Return [X, Y] of the center of cell containing provided text 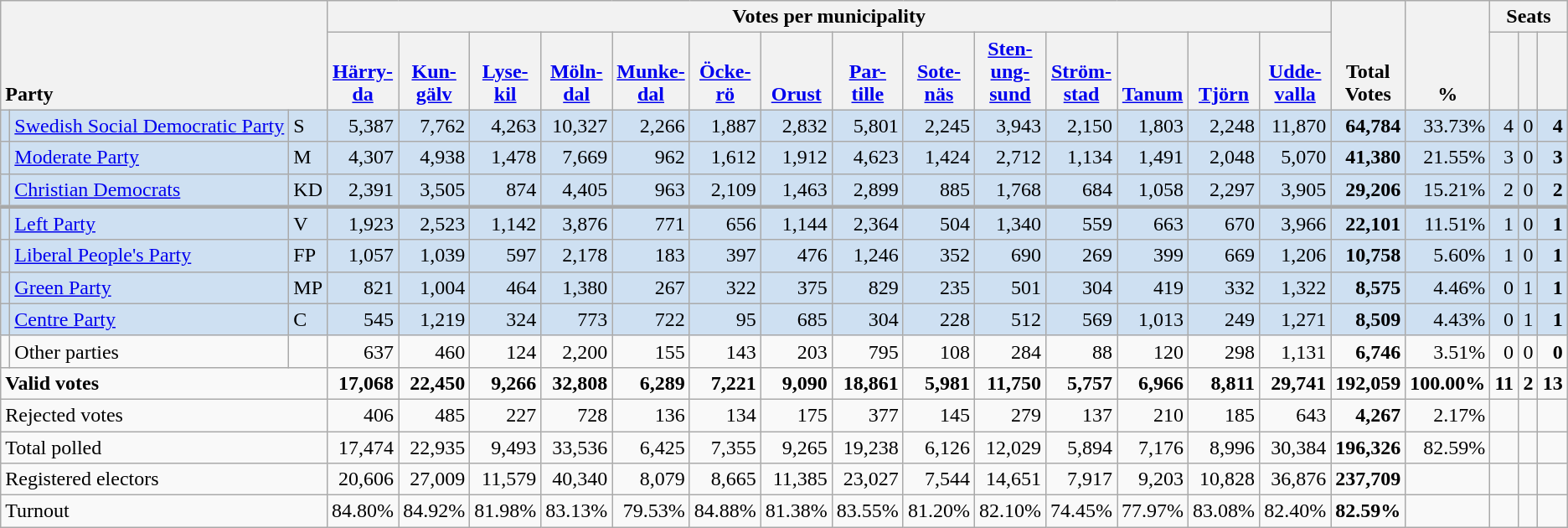
14,651 [1010, 479]
284 [1010, 351]
7,917 [1081, 479]
23,027 [868, 479]
185 [1225, 415]
773 [576, 319]
FP [308, 256]
7,221 [725, 383]
30,384 [1295, 447]
183 [651, 256]
36,876 [1295, 479]
Öcke- rö [725, 71]
Orust [796, 71]
29,741 [1295, 383]
322 [725, 287]
464 [506, 287]
83.55% [868, 511]
81.38% [796, 511]
663 [1153, 224]
Green Party [149, 287]
137 [1081, 415]
656 [725, 224]
1,246 [868, 256]
32,808 [576, 383]
Turnout [164, 511]
9,266 [506, 383]
Other parties [149, 351]
5,894 [1081, 447]
84.88% [725, 511]
1,144 [796, 224]
545 [364, 319]
1,057 [364, 256]
5,387 [364, 126]
377 [868, 415]
4,307 [364, 158]
2,200 [576, 351]
8,811 [1225, 383]
84.80% [364, 511]
Liberal People's Party [149, 256]
1,912 [796, 158]
136 [651, 415]
795 [868, 351]
1,424 [938, 158]
17,474 [364, 447]
22,450 [434, 383]
Munke- dal [651, 71]
690 [1010, 256]
4.46% [1447, 287]
1,134 [1081, 158]
874 [506, 190]
1,131 [1295, 351]
237,709 [1369, 479]
KD [308, 190]
4.43% [1447, 319]
10,828 [1225, 479]
267 [651, 287]
1,219 [434, 319]
228 [938, 319]
Registered electors [164, 479]
4,938 [434, 158]
1,039 [434, 256]
324 [506, 319]
669 [1225, 256]
9,203 [1153, 479]
1,271 [1295, 319]
11,750 [1010, 383]
7,762 [434, 126]
504 [938, 224]
13 [1553, 383]
Total Votes [1369, 55]
11,579 [506, 479]
100.00% [1447, 383]
4,623 [868, 158]
84.92% [434, 511]
5,070 [1295, 158]
2.17% [1447, 415]
192,059 [1369, 383]
512 [1010, 319]
419 [1153, 287]
2,364 [868, 224]
7,355 [725, 447]
3,966 [1295, 224]
1,322 [1295, 287]
64,784 [1369, 126]
Ström- stad [1081, 71]
6,126 [938, 447]
81.20% [938, 511]
83.08% [1225, 511]
962 [651, 158]
145 [938, 415]
77.97% [1153, 511]
9,090 [796, 383]
12,029 [1010, 447]
S [308, 126]
2,109 [725, 190]
7,544 [938, 479]
8,079 [651, 479]
269 [1081, 256]
2,266 [651, 126]
8,575 [1369, 287]
88 [1081, 351]
460 [434, 351]
8,996 [1225, 447]
5.60% [1447, 256]
V [308, 224]
Sten- ung- sund [1010, 71]
728 [576, 415]
722 [651, 319]
406 [364, 415]
6,425 [651, 447]
20,606 [364, 479]
8,509 [1369, 319]
2,248 [1225, 126]
2,523 [434, 224]
2,297 [1225, 190]
1,491 [1153, 158]
108 [938, 351]
22,101 [1369, 224]
11,385 [796, 479]
6,746 [1369, 351]
82.40% [1295, 511]
19,238 [868, 447]
9,265 [796, 447]
637 [364, 351]
210 [1153, 415]
Sote- näs [938, 71]
2,391 [364, 190]
569 [1081, 319]
Total polled [164, 447]
559 [1081, 224]
2,712 [1010, 158]
Udde- valla [1295, 71]
196,326 [1369, 447]
670 [1225, 224]
Rejected votes [164, 415]
298 [1225, 351]
5,981 [938, 383]
17,068 [364, 383]
120 [1153, 351]
Möln- dal [576, 71]
279 [1010, 415]
21.55% [1447, 158]
2,150 [1081, 126]
95 [725, 319]
83.13% [576, 511]
1,887 [725, 126]
Christian Democrats [149, 190]
3,905 [1295, 190]
684 [1081, 190]
1,340 [1010, 224]
155 [651, 351]
82.10% [1010, 511]
143 [725, 351]
134 [725, 415]
1,478 [506, 158]
4,405 [576, 190]
11,870 [1295, 126]
5,757 [1081, 383]
8,665 [725, 479]
3,943 [1010, 126]
MP [308, 287]
18,861 [868, 383]
Par- tille [868, 71]
6,289 [651, 383]
685 [796, 319]
10,327 [576, 126]
33.73% [1447, 126]
235 [938, 287]
643 [1295, 415]
3.51% [1447, 351]
6,966 [1153, 383]
79.53% [651, 511]
4,267 [1369, 415]
Härry- da [364, 71]
41,380 [1369, 158]
10,758 [1369, 256]
1,058 [1153, 190]
Lyse- kil [506, 71]
203 [796, 351]
1,380 [576, 287]
3,505 [434, 190]
124 [506, 351]
476 [796, 256]
Moderate Party [149, 158]
40,340 [576, 479]
7,669 [576, 158]
1,768 [1010, 190]
Valid votes [164, 383]
81.98% [506, 511]
33,536 [576, 447]
Tjörn [1225, 71]
501 [1010, 287]
Seats [1529, 17]
1,463 [796, 190]
399 [1153, 256]
22,935 [434, 447]
11 [1504, 383]
11.51% [1447, 224]
Centre Party [149, 319]
963 [651, 190]
352 [938, 256]
Votes per municipality [829, 17]
Tanum [1153, 71]
7,176 [1153, 447]
885 [938, 190]
771 [651, 224]
332 [1225, 287]
9,493 [506, 447]
29,206 [1369, 190]
485 [434, 415]
2,245 [938, 126]
Swedish Social Democratic Party [149, 126]
74.45% [1081, 511]
Party [164, 55]
1,013 [1153, 319]
1,923 [364, 224]
M [308, 158]
27,009 [434, 479]
Left Party [149, 224]
375 [796, 287]
249 [1225, 319]
1,004 [434, 287]
C [308, 319]
% [1447, 55]
1,206 [1295, 256]
821 [364, 287]
1,142 [506, 224]
5,801 [868, 126]
1,803 [1153, 126]
397 [725, 256]
1,612 [725, 158]
597 [506, 256]
4,263 [506, 126]
3,876 [576, 224]
2,048 [1225, 158]
Kun- gälv [434, 71]
175 [796, 415]
227 [506, 415]
2,832 [796, 126]
829 [868, 287]
2,178 [576, 256]
2,899 [868, 190]
15.21% [1447, 190]
